Return [X, Y] of the center of cell containing provided text 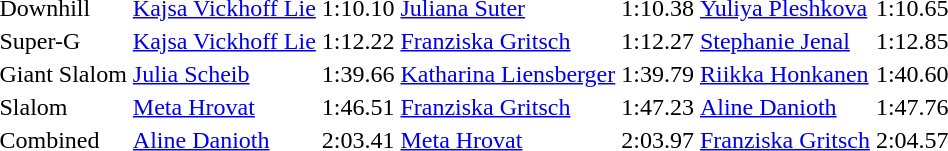
Katharina Liensberger [508, 74]
1:46.51 [358, 107]
Kajsa Vickhoff Lie [224, 41]
1:39.66 [358, 74]
Riikka Honkanen [784, 74]
Stephanie Jenal [784, 41]
Meta Hrovat [224, 107]
1:12.22 [358, 41]
1:39.79 [658, 74]
Aline Danioth [784, 107]
1:12.27 [658, 41]
Julia Scheib [224, 74]
1:47.23 [658, 107]
